Return the [x, y] coordinate for the center point of the cell that contains the specified text.  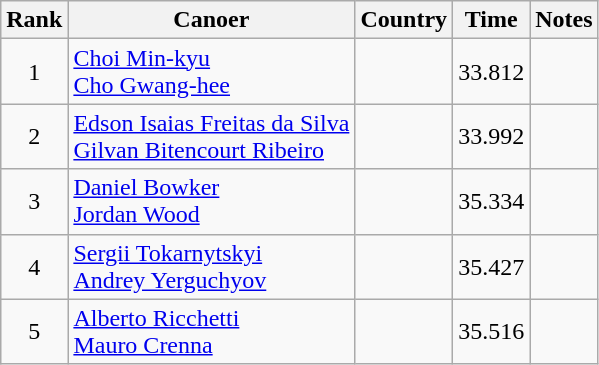
Rank [34, 20]
Daniel BowkerJordan Wood [212, 202]
35.427 [492, 266]
35.516 [492, 332]
5 [34, 332]
2 [34, 136]
Edson Isaias Freitas da SilvaGilvan Bitencourt Ribeiro [212, 136]
3 [34, 202]
Notes [564, 20]
Country [404, 20]
Time [492, 20]
Sergii TokarnytskyiAndrey Yerguchyov [212, 266]
33.992 [492, 136]
35.334 [492, 202]
1 [34, 72]
4 [34, 266]
Canoer [212, 20]
Choi Min-kyuCho Gwang-hee [212, 72]
Alberto RicchettiMauro Crenna [212, 332]
33.812 [492, 72]
